Return the [x, y] coordinate for the center point of the cell that contains the specified text.  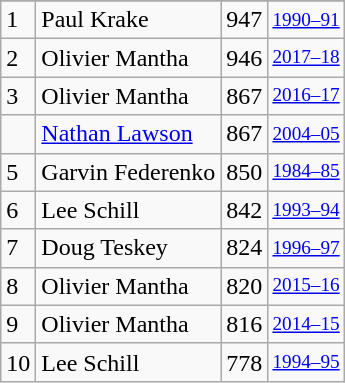
2014–15 [306, 324]
850 [244, 172]
946 [244, 58]
2015–16 [306, 286]
1993–94 [306, 210]
Nathan Lawson [128, 134]
778 [244, 362]
816 [244, 324]
947 [244, 20]
842 [244, 210]
1984–85 [306, 172]
1996–97 [306, 248]
824 [244, 248]
2017–18 [306, 58]
Paul Krake [128, 20]
3 [18, 96]
7 [18, 248]
1990–91 [306, 20]
1994–95 [306, 362]
8 [18, 286]
Garvin Federenko [128, 172]
2 [18, 58]
2004–05 [306, 134]
820 [244, 286]
9 [18, 324]
10 [18, 362]
2016–17 [306, 96]
5 [18, 172]
6 [18, 210]
Doug Teskey [128, 248]
1 [18, 20]
